Return [x, y] of the center of cell containing provided text 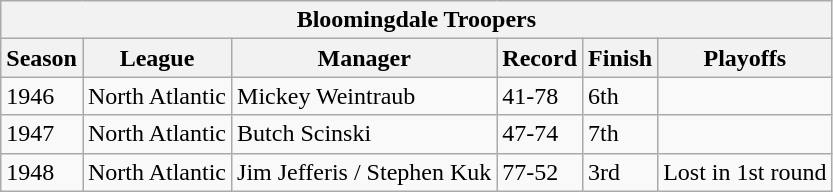
Record [540, 58]
Bloomingdale Troopers [416, 20]
47-74 [540, 134]
6th [620, 96]
Manager [364, 58]
Butch Scinski [364, 134]
1947 [42, 134]
Finish [620, 58]
1948 [42, 172]
1946 [42, 96]
77-52 [540, 172]
3rd [620, 172]
7th [620, 134]
Season [42, 58]
41-78 [540, 96]
Mickey Weintraub [364, 96]
Lost in 1st round [745, 172]
League [156, 58]
Jim Jefferis / Stephen Kuk [364, 172]
Playoffs [745, 58]
